Capture the cell that displays the provided text and extract its (X, Y) central coordinate. 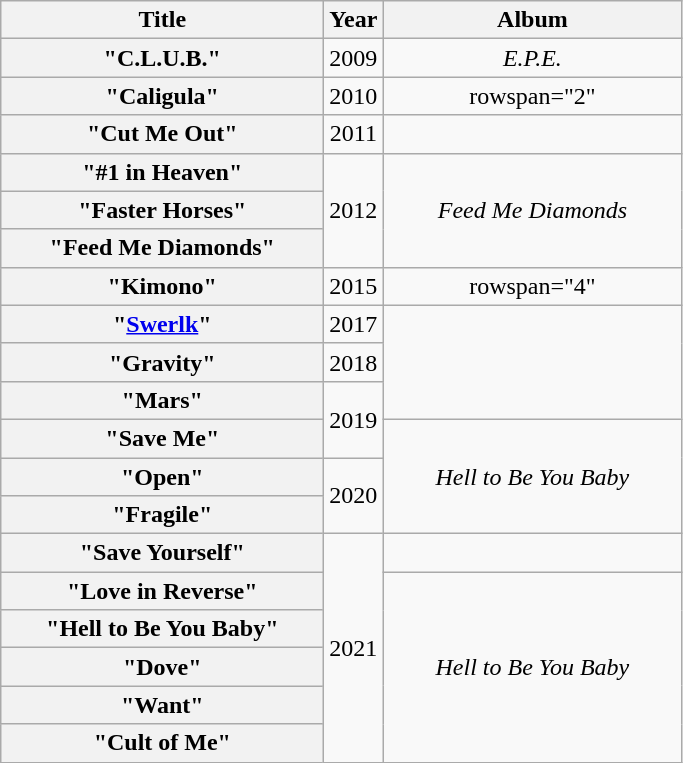
2020 (354, 496)
E.P.E. (532, 58)
"Swerlk" (162, 324)
Title (162, 20)
"Mars" (162, 400)
"Faster Horses" (162, 210)
"Hell to Be You Baby" (162, 629)
2012 (354, 210)
2017 (354, 324)
"Cult of Me" (162, 743)
"Want" (162, 705)
2011 (354, 134)
"Caligula" (162, 96)
2018 (354, 362)
2019 (354, 419)
rowspan="2" (532, 96)
"Open" (162, 477)
"Fragile" (162, 515)
Album (532, 20)
rowspan="4" (532, 286)
"Gravity" (162, 362)
Year (354, 20)
"C.L.U.B." (162, 58)
"Save Yourself" (162, 553)
Feed Me Diamonds (532, 210)
"Love in Reverse" (162, 591)
2009 (354, 58)
"Cut Me Out" (162, 134)
2021 (354, 648)
2010 (354, 96)
"#1 in Heaven" (162, 172)
"Kimono" (162, 286)
2015 (354, 286)
"Feed Me Diamonds" (162, 248)
"Save Me" (162, 438)
"Dove" (162, 667)
